Return the (X, Y) coordinate for the center point of the cell that contains the specified text.  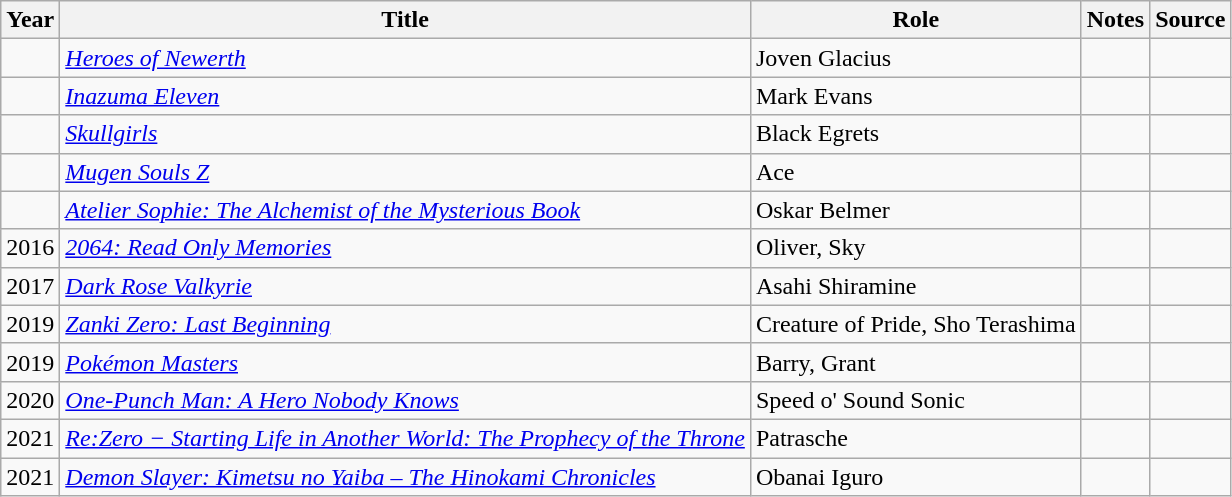
Black Egrets (916, 134)
2020 (30, 400)
Ace (916, 172)
Pokémon Masters (406, 362)
Speed o' Sound Sonic (916, 400)
Notes (1115, 20)
Inazuma Eleven (406, 96)
Zanki Zero: Last Beginning (406, 324)
Asahi Shiramine (916, 286)
2016 (30, 248)
Title (406, 20)
Role (916, 20)
Oskar Belmer (916, 210)
Oliver, Sky (916, 248)
2064: Read Only Memories (406, 248)
Re:Zero − Starting Life in Another World: The Prophecy of the Throne (406, 438)
Year (30, 20)
2017 (30, 286)
Creature of Pride, Sho Terashima (916, 324)
Mark Evans (916, 96)
Dark Rose Valkyrie (406, 286)
Mugen Souls Z (406, 172)
Source (1190, 20)
Barry, Grant (916, 362)
Obanai Iguro (916, 477)
Atelier Sophie: The Alchemist of the Mysterious Book (406, 210)
Demon Slayer: Kimetsu no Yaiba – The Hinokami Chronicles (406, 477)
Joven Glacius (916, 58)
One-Punch Man: A Hero Nobody Knows (406, 400)
Skullgirls (406, 134)
Heroes of Newerth (406, 58)
Patrasche (916, 438)
